From the cell containing the given text, extract its center point as (X, Y) coordinate. 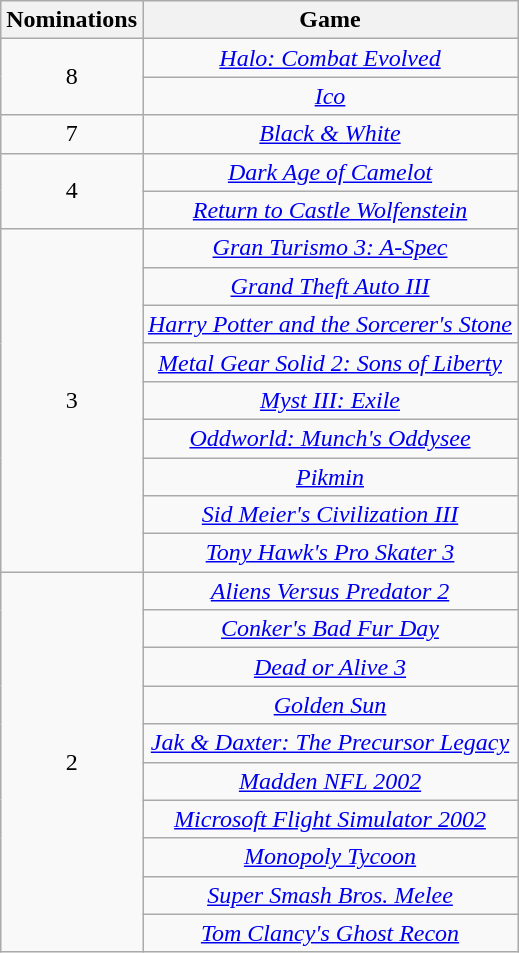
Ico (330, 96)
4 (72, 191)
3 (72, 400)
2 (72, 762)
Game (330, 20)
Golden Sun (330, 705)
Pikmin (330, 477)
Microsoft Flight Simulator 2002 (330, 819)
Aliens Versus Predator 2 (330, 591)
Dead or Alive 3 (330, 667)
Nominations (72, 20)
Super Smash Bros. Melee (330, 895)
7 (72, 134)
Madden NFL 2002 (330, 781)
Tom Clancy's Ghost Recon (330, 933)
Halo: Combat Evolved (330, 58)
8 (72, 77)
Grand Theft Auto III (330, 286)
Myst III: Exile (330, 400)
Conker's Bad Fur Day (330, 629)
Harry Potter and the Sorcerer's Stone (330, 324)
Metal Gear Solid 2: Sons of Liberty (330, 362)
Monopoly Tycoon (330, 857)
Dark Age of Camelot (330, 172)
Oddworld: Munch's Oddysee (330, 438)
Jak & Daxter: The Precursor Legacy (330, 743)
Tony Hawk's Pro Skater 3 (330, 553)
Return to Castle Wolfenstein (330, 210)
Black & White (330, 134)
Sid Meier's Civilization III (330, 515)
Gran Turismo 3: A-Spec (330, 248)
